Return (X, Y) of the center of cell containing provided text 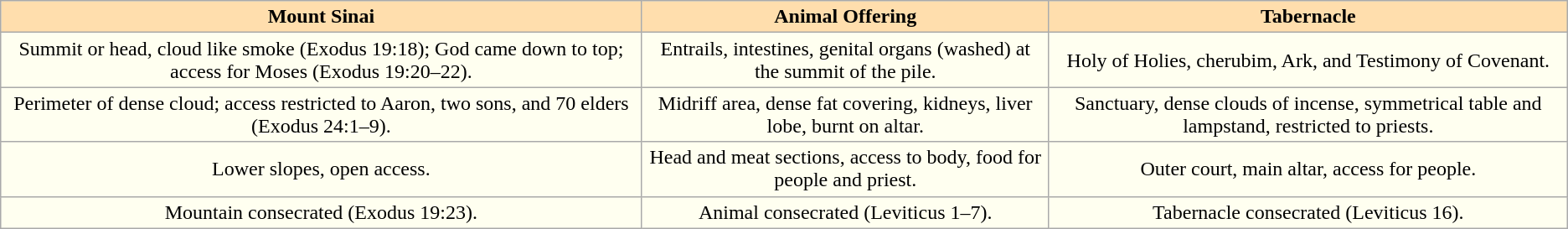
Sanctuary, dense clouds of incense, symmetrical table and lampstand, restricted to priests. (1308, 114)
Holy of Holies, cherubim, Ark, and Testimony of Covenant. (1308, 60)
Entrails, intestines, genital organs (washed) at the summit of the pile. (845, 60)
Mountain consecrated (Exodus 19:23). (322, 212)
Head and meat sections, access to body, food for people and priest. (845, 169)
Outer court, main altar, access for people. (1308, 169)
Tabernacle (1308, 17)
Mount Sinai (322, 17)
Summit or head, cloud like smoke (Exodus 19:18); God came down to top; access for Moses (Exodus 19:20–22). (322, 60)
Midriff area, dense fat covering, kidneys, liver lobe, burnt on altar. (845, 114)
Tabernacle consecrated (Leviticus 16). (1308, 212)
Animal Offering (845, 17)
Animal consecrated (Leviticus 1–7). (845, 212)
Perimeter of dense cloud; access restricted to Aaron, two sons, and 70 elders (Exodus 24:1–9). (322, 114)
Lower slopes, open access. (322, 169)
